For the text-containing cell, return its midpoint in [x, y] coordinate format. 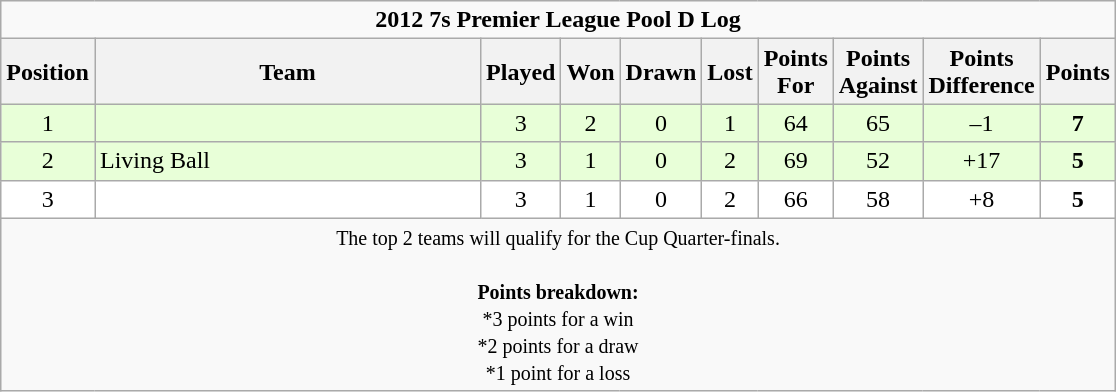
Lost [730, 72]
69 [796, 161]
52 [878, 161]
7 [1078, 123]
2012 7s Premier League Pool D Log [558, 20]
Drawn [661, 72]
Points Against [878, 72]
Points Difference [982, 72]
Won [590, 72]
–1 [982, 123]
Played [521, 72]
65 [878, 123]
Position [48, 72]
Team [287, 72]
The top 2 teams will qualify for the Cup Quarter-finals.Points breakdown:*3 points for a win*2 points for a draw*1 point for a loss [558, 304]
64 [796, 123]
+8 [982, 199]
Points [1078, 72]
66 [796, 199]
Living Ball [287, 161]
+17 [982, 161]
Points For [796, 72]
58 [878, 199]
